Capture the cell that displays the provided text and extract its (x, y) central coordinate. 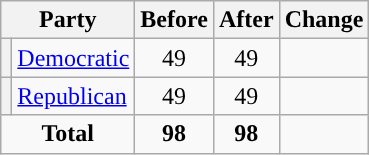
Democratic (74, 58)
Before (174, 20)
Republican (74, 96)
Change (324, 20)
Total (68, 134)
After (246, 20)
Party (68, 20)
